Provide the [x, y] coordinate of the cell's center where the given text is located.  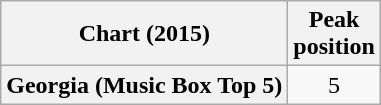
Georgia (Music Box Top 5) [144, 85]
5 [334, 85]
Chart (2015) [144, 34]
Peakposition [334, 34]
